Identify which cell holds the provided text, then report its [X, Y] central coordinate. 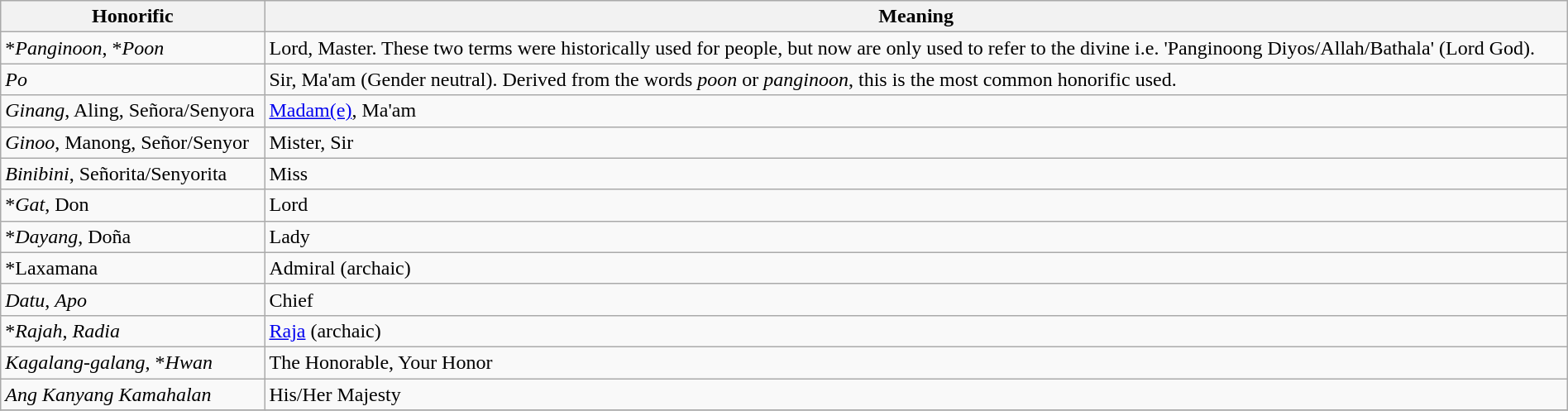
Ginang, Aling, Señora/Senyora [132, 111]
Lady [916, 237]
Lord [916, 205]
Chief [916, 299]
Po [132, 79]
His/Her Majesty [916, 394]
*Dayang, Doña [132, 237]
Ang Kanyang Kamahalan [132, 394]
Meaning [916, 17]
Miss [916, 174]
The Honorable, Your Honor [916, 362]
Admiral (archaic) [916, 268]
*Laxamana [132, 268]
Datu, Apo [132, 299]
Honorific [132, 17]
*Rajah, Radia [132, 331]
*Gat, Don [132, 205]
Mister, Sir [916, 142]
Raja (archaic) [916, 331]
Ginoo, Manong, Señor/Senyor [132, 142]
Kagalang-galang, *Hwan [132, 362]
Sir, Ma'am (Gender neutral). Derived from the words poon or panginoon, this is the most common honorific used. [916, 79]
Madam(e), Ma'am [916, 111]
Binibini, Señorita/Senyorita [132, 174]
*Panginoon, *Poon [132, 48]
